Scan for the cell matching the given text and deliver its [X, Y] coordinate at center. 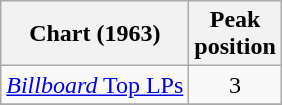
3 [235, 85]
Billboard Top LPs [95, 85]
Chart (1963) [95, 34]
Peakposition [235, 34]
